Return the [X, Y] coordinate for the center point of the cell that contains the specified text.  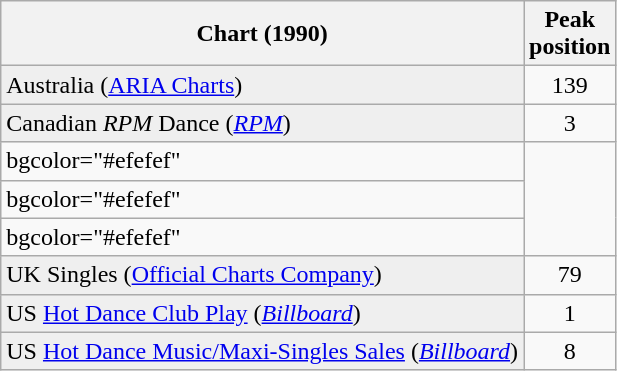
139 [570, 85]
8 [570, 351]
Canadian RPM Dance (RPM) [262, 123]
Peakposition [570, 34]
Australia (ARIA Charts) [262, 85]
1 [570, 313]
UK Singles (Official Charts Company) [262, 275]
3 [570, 123]
US Hot Dance Club Play (Billboard) [262, 313]
79 [570, 275]
Chart (1990) [262, 34]
US Hot Dance Music/Maxi-Singles Sales (Billboard) [262, 351]
